Pinpoint the cell where the given text exists, returning its [x, y] midpoint coordinate. 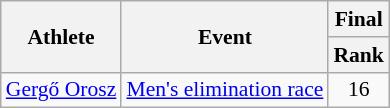
Gergő Orosz [62, 90]
Final [358, 19]
16 [358, 90]
Men's elimination race [224, 90]
Athlete [62, 36]
Rank [358, 55]
Event [224, 36]
